Return [X, Y] of the center of cell containing provided text 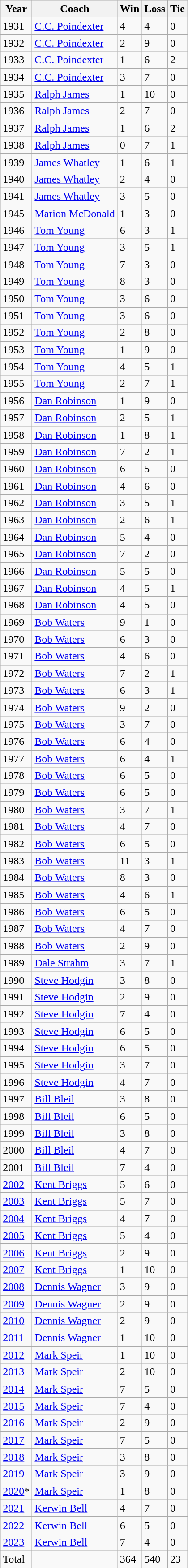
1958 [16, 435]
2008 [16, 1286]
Dale Strahm [75, 963]
2012 [16, 1355]
11 [130, 861]
1999 [16, 1133]
1954 [16, 367]
1989 [16, 963]
2011 [16, 1338]
1997 [16, 1099]
2010 [16, 1321]
1973 [16, 690]
1938 [16, 145]
1935 [16, 94]
1966 [16, 571]
2005 [16, 1235]
1951 [16, 316]
2003 [16, 1201]
2022 [16, 1525]
1998 [16, 1116]
1967 [16, 588]
2017 [16, 1440]
1986 [16, 912]
1978 [16, 776]
1945 [16, 214]
1953 [16, 350]
23 [178, 1559]
1936 [16, 111]
2019 [16, 1474]
1992 [16, 1014]
1974 [16, 707]
1931 [16, 26]
1981 [16, 827]
1949 [16, 282]
1959 [16, 452]
Total [16, 1559]
1994 [16, 1048]
1977 [16, 759]
1983 [16, 861]
1976 [16, 741]
2015 [16, 1406]
1948 [16, 265]
1956 [16, 401]
2000 [16, 1150]
Win [130, 9]
1971 [16, 656]
Tie [178, 9]
2007 [16, 1269]
2004 [16, 1218]
2006 [16, 1252]
1970 [16, 639]
1962 [16, 503]
1993 [16, 1031]
Loss [155, 9]
1984 [16, 878]
2021 [16, 1508]
1952 [16, 333]
2002 [16, 1184]
1940 [16, 179]
Year [16, 9]
1979 [16, 793]
1947 [16, 248]
1932 [16, 43]
1980 [16, 810]
2023 [16, 1542]
1969 [16, 622]
1991 [16, 997]
2013 [16, 1372]
1965 [16, 554]
1934 [16, 77]
1985 [16, 895]
1941 [16, 196]
2016 [16, 1423]
2018 [16, 1457]
2001 [16, 1167]
1933 [16, 60]
1990 [16, 980]
1975 [16, 724]
1939 [16, 162]
1961 [16, 486]
1963 [16, 520]
2009 [16, 1304]
1960 [16, 469]
1995 [16, 1065]
364 [130, 1559]
1987 [16, 929]
540 [155, 1559]
1988 [16, 946]
1950 [16, 299]
1937 [16, 128]
2020* [16, 1491]
1964 [16, 537]
2014 [16, 1389]
1955 [16, 384]
1972 [16, 673]
Coach [75, 9]
1982 [16, 844]
1968 [16, 605]
Marion McDonald [75, 214]
1996 [16, 1082]
1946 [16, 231]
1957 [16, 418]
